Scan for the cell matching the given text and deliver its (x, y) coordinate at center. 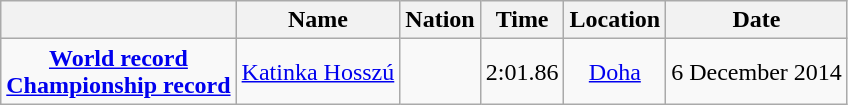
Location (615, 20)
Katinka Hosszú (318, 72)
Time (522, 20)
World recordChampionship record (118, 72)
2:01.86 (522, 72)
6 December 2014 (757, 72)
Name (318, 20)
Doha (615, 72)
Date (757, 20)
Nation (440, 20)
